Find where the given text appears and provide that cell's center as (x, y) coordinate. 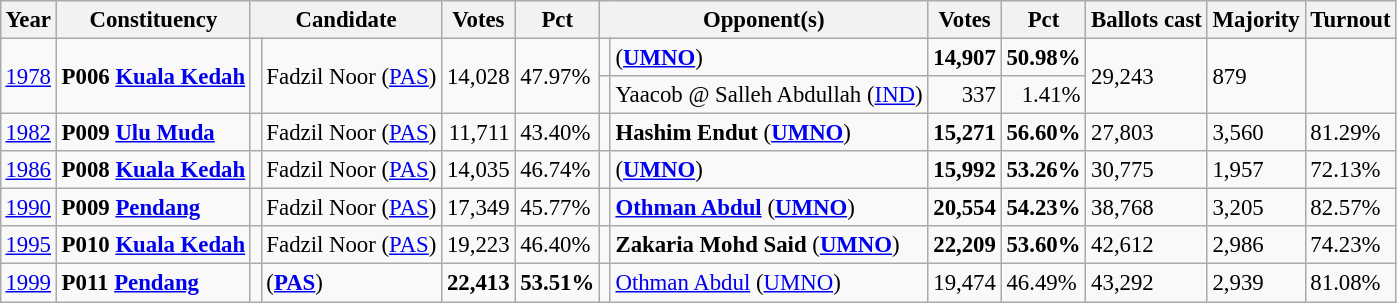
54.23% (1044, 208)
72.13% (1350, 170)
Opponent(s) (764, 20)
53.60% (1044, 245)
45.77% (558, 208)
Zakaria Mohd Said (UMNO) (769, 245)
P008 Kuala Kedah (153, 170)
43.40% (558, 133)
38,768 (1146, 208)
1978 (28, 76)
46.49% (1044, 283)
1986 (28, 170)
(PAS) (352, 283)
43,292 (1146, 283)
1982 (28, 133)
14,907 (964, 57)
Yaacob @ Salleh Abdullah (IND) (769, 95)
P009 Ulu Muda (153, 133)
82.57% (1350, 208)
19,474 (964, 283)
879 (1256, 76)
46.40% (558, 245)
56.60% (1044, 133)
Turnout (1350, 20)
11,711 (478, 133)
2,986 (1256, 245)
3,205 (1256, 208)
Majority (1256, 20)
P011 Pendang (153, 283)
3,560 (1256, 133)
Constituency (153, 20)
27,803 (1146, 133)
1999 (28, 283)
Candidate (346, 20)
53.26% (1044, 170)
1995 (28, 245)
42,612 (1146, 245)
P009 Pendang (153, 208)
17,349 (478, 208)
29,243 (1146, 76)
14,035 (478, 170)
81.29% (1350, 133)
1,957 (1256, 170)
Ballots cast (1146, 20)
14,028 (478, 76)
15,992 (964, 170)
15,271 (964, 133)
337 (964, 95)
47.97% (558, 76)
46.74% (558, 170)
30,775 (1146, 170)
Year (28, 20)
19,223 (478, 245)
74.23% (1350, 245)
81.08% (1350, 283)
1.41% (1044, 95)
2,939 (1256, 283)
P010 Kuala Kedah (153, 245)
53.51% (558, 283)
Hashim Endut (UMNO) (769, 133)
20,554 (964, 208)
50.98% (1044, 57)
1990 (28, 208)
22,209 (964, 245)
22,413 (478, 283)
P006 Kuala Kedah (153, 76)
